Locate the cell with the specified text and output its [X, Y] center coordinate. 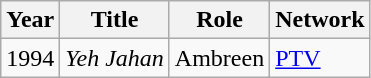
Title [115, 20]
Role [219, 20]
Ambreen [219, 58]
Network [320, 20]
1994 [30, 58]
PTV [320, 58]
Yeh Jahan [115, 58]
Year [30, 20]
